Search for the cell housing the specified text and yield its [x, y] center coordinate. 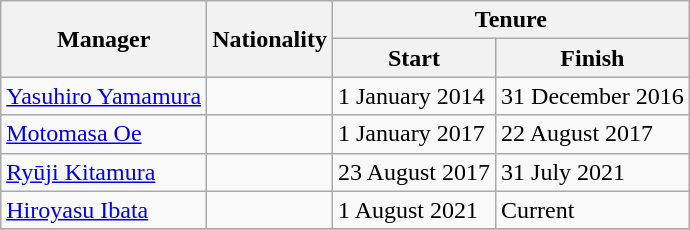
Start [414, 58]
Motomasa Oe [104, 134]
1 January 2014 [414, 96]
Nationality [270, 39]
Hiroyasu Ibata [104, 210]
1 January 2017 [414, 134]
31 December 2016 [593, 96]
1 August 2021 [414, 210]
Yasuhiro Yamamura [104, 96]
Manager [104, 39]
Tenure [510, 20]
22 August 2017 [593, 134]
23 August 2017 [414, 172]
Current [593, 210]
Ryūji Kitamura [104, 172]
Finish [593, 58]
31 July 2021 [593, 172]
